For the text-containing cell, return its midpoint in (X, Y) coordinate format. 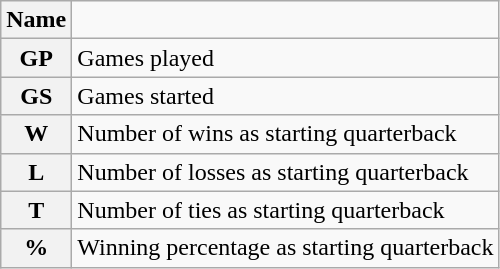
Number of losses as starting quarterback (286, 172)
Number of wins as starting quarterback (286, 134)
Winning percentage as starting quarterback (286, 248)
% (36, 248)
Games started (286, 96)
L (36, 172)
T (36, 210)
Name (36, 20)
GS (36, 96)
W (36, 134)
Games played (286, 58)
Number of ties as starting quarterback (286, 210)
GP (36, 58)
